Detect which cell encompasses the target text, then output its (x, y) center coordinate. 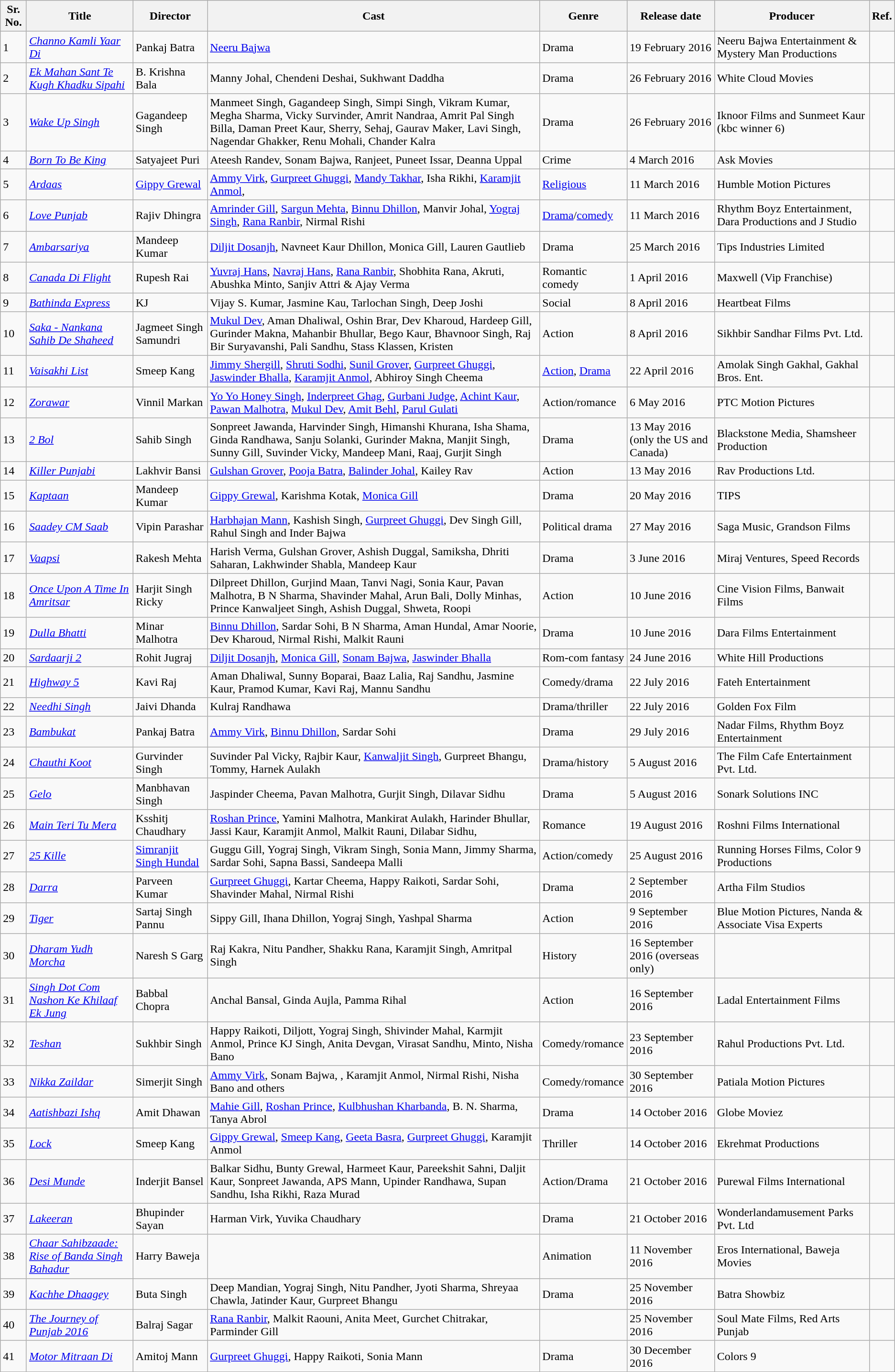
Vaapsi (79, 558)
19 (13, 633)
Artha Film Studios (792, 887)
4 March 2016 (671, 160)
22 (13, 707)
25 March 2016 (671, 247)
Manny Johal, Chendeni Deshai, Sukhwant Daddha (374, 78)
14 (13, 471)
23 (13, 732)
Kulraj Randhawa (374, 707)
Globe Moviez (792, 1112)
Once Upon A Time In Amritsar (79, 595)
Thriller (583, 1144)
Happy Raikoti, Diljott, Yograj Singh, Shivinder Mahal, Karmjit Anmol, Prince KJ Singh, Anita Devgan, Virasat Sandhu, Minto, Nisha Bano (374, 1044)
Political drama (583, 527)
Gelo (79, 794)
Kachhe Dhaagey (79, 1294)
Harish Verma, Gulshan Grover, Ashish Duggal, Samiksha, Dhriti Saharan, Lakhwinder Shabla, Mandeep Kaur (374, 558)
Eros International, Baweja Movies (792, 1256)
8 (13, 277)
29 July 2016 (671, 732)
Zorawar (79, 402)
Rom-com fantasy (583, 658)
Genre (583, 16)
Rupesh Rai (170, 277)
18 (13, 595)
37 (13, 1218)
TIPS (792, 495)
White Hill Productions (792, 658)
Naresh S Garg (170, 956)
Bambukat (79, 732)
Amit Dhawan (170, 1112)
Neeru Bajwa (374, 47)
31 (13, 1000)
27 (13, 856)
39 (13, 1294)
3 (13, 122)
1 (13, 47)
28 (13, 887)
Fateh Entertainment (792, 682)
Ref. (882, 16)
25 (13, 794)
Channo Kamli Yaar Di (79, 47)
Rohit Jugraj (170, 658)
Action/comedy (583, 856)
40 (13, 1325)
9 September 2016 (671, 918)
Sikhbir Sandhar Films Pvt. Ltd. (792, 333)
Romance (583, 824)
Cine Vision Films, Banwait Films (792, 595)
Harjit Singh Ricky (170, 595)
Sahib Singh (170, 440)
Tips Industries Limited (792, 247)
Wake Up Singh (79, 122)
11 (13, 371)
History (583, 956)
Blue Motion Pictures, Nanda & Associate Visa Experts (792, 918)
Title (79, 16)
Sr. No. (13, 16)
Lakeeran (79, 1218)
Neeru Bajwa Entertainment & Mystery Man Productions (792, 47)
12 (13, 402)
2 Bol (79, 440)
Amitoj Mann (170, 1356)
Simranjit Singh Hundal (170, 856)
Purewal Films International (792, 1181)
Saga Music, Grandson Films (792, 527)
Sonark Solutions INC (792, 794)
Highway 5 (79, 682)
7 (13, 247)
Rakesh Mehta (170, 558)
1 April 2016 (671, 277)
Ambarsariya (79, 247)
Bathinda Express (79, 302)
Golden Fox Film (792, 707)
Jagmeet Singh Samundri (170, 333)
Ekrehmat Productions (792, 1144)
13 (13, 440)
Harry Baweja (170, 1256)
30 December 2016 (671, 1356)
23 September 2016 (671, 1044)
Aatishbazi Ishq (79, 1112)
38 (13, 1256)
34 (13, 1112)
Rajiv Dhingra (170, 215)
Action/Drama (583, 1181)
Harman Virk, Yuvika Chaudhary (374, 1218)
Binnu Dhillon, Sardar Sohi, B N Sharma, Aman Hundal, Amar Noorie, Dev Kharoud, Nirmal Rishi, Malkit Rauni (374, 633)
25 August 2016 (671, 856)
Drama/comedy (583, 215)
24 June 2016 (671, 658)
Needhi Singh (79, 707)
Buta Singh (170, 1294)
Gurpreet Ghuggi, Happy Raikoti, Sonia Mann (374, 1356)
Diljit Dosanjh, Navneet Kaur Dhillon, Monica Gill, Lauren Gautlieb (374, 247)
White Cloud Movies (792, 78)
Ask Movies (792, 160)
Drama/history (583, 762)
Bhupinder Sayan (170, 1218)
Drama/thriller (583, 707)
19 February 2016 (671, 47)
10 (13, 333)
Producer (792, 16)
11 November 2016 (671, 1256)
Gippy Grewal, Smeep Kang, Geeta Basra, Gurpreet Ghuggi, Karamjit Anmol (374, 1144)
19 August 2016 (671, 824)
Gulshan Grover, Pooja Batra, Balinder Johal, Kailey Rav (374, 471)
Wonderlandamusement Parks Pvt. Ltd (792, 1218)
Vinnil Markan (170, 402)
Mahie Gill, Roshan Prince, Kulbhushan Kharbanda, B. N. Sharma, Tanya Abrol (374, 1112)
35 (13, 1144)
Babbal Chopra (170, 1000)
The Film Cafe Entertainment Pvt. Ltd. (792, 762)
Ateesh Randev, Sonam Bajwa, Ranjeet, Puneet Issar, Deanna Uppal (374, 160)
Ksshitj Chaudhary (170, 824)
Humble Motion Pictures (792, 185)
Release date (671, 16)
Heartbeat Films (792, 302)
Simerjit Singh (170, 1082)
Sukhbir Singh (170, 1044)
16 (13, 527)
33 (13, 1082)
16 September 2016 (671, 1000)
Chaar Sahibzaade: Rise of Banda Singh Bahadur (79, 1256)
Animation (583, 1256)
Diljit Dosanjh, Monica Gill, Sonam Bajwa, Jaswinder Bhalla (374, 658)
22 April 2016 (671, 371)
17 (13, 558)
Rav Productions Ltd. (792, 471)
Gurvinder Singh (170, 762)
Manbhavan Singh (170, 794)
4 (13, 160)
Director (170, 16)
Dara Films Entertainment (792, 633)
Kaptaan (79, 495)
30 (13, 956)
Deep Mandian, Yograj Singh, Nitu Pandher, Jyoti Sharma, Shreyaa Chawla, Jatinder Kaur, Gurpreet Bhangu (374, 1294)
Jaspinder Cheema, Pavan Malhotra, Gurjit Singh, Dilavar Sidhu (374, 794)
Iknoor Films and Sunmeet Kaur (kbc winner 6) (792, 122)
Singh Dot Com Nashon Ke Khilaaf Ek Jung (79, 1000)
Vaisakhi List (79, 371)
Parveen Kumar (170, 887)
Crime (583, 160)
2 September 2016 (671, 887)
27 May 2016 (671, 527)
Guggu Gill, Yograj Singh, Vikram Singh, Sonia Mann, Jimmy Sharma, Sardar Sohi, Sapna Bassi, Sandeepa Malli (374, 856)
20 May 2016 (671, 495)
Darra (79, 887)
Canada Di Flight (79, 277)
Soul Mate Films, Red Arts Punjab (792, 1325)
13 May 2016 (671, 471)
Motor Mitraan Di (79, 1356)
Amolak Singh Gakhal, Gakhal Bros. Ent. (792, 371)
Action/romance (583, 402)
Killer Punjabi (79, 471)
Gagandeep Singh (170, 122)
Balraj Sagar (170, 1325)
Sartaj Singh Pannu (170, 918)
Ammy Virk, Sonam Bajwa, , Karamjit Anmol, Nirmal Rishi, Nisha Bano and others (374, 1082)
Main Teri Tu Mera (79, 824)
Comedy/drama (583, 682)
Born To Be King (79, 160)
Miraj Ventures, Speed Records (792, 558)
The Journey of Punjab 2016 (79, 1325)
Dulla Bhatti (79, 633)
9 (13, 302)
Teshan (79, 1044)
Gurpreet Ghuggi, Kartar Cheema, Happy Raikoti, Sardar Sohi, Shavinder Mahal, Nirmal Rishi (374, 887)
6 May 2016 (671, 402)
Ardaas (79, 185)
Yuvraj Hans, Navraj Hans, Rana Ranbir, Shobhita Rana, Akruti, Abushka Minto, Sanjiv Attri & Ajay Verma (374, 277)
30 September 2016 (671, 1082)
Social (583, 302)
Cast (374, 16)
Desi Munde (79, 1181)
Inderjit Bansel (170, 1181)
Amrinder Gill, Sargun Mehta, Binnu Dhillon, Manvir Johal, Yograj Singh, Rana Ranbir, Nirmal Rishi (374, 215)
Jimmy Shergill, Shruti Sodhi, Sunil Grover, Gurpreet Ghuggi, Jaswinder Bhalla, Karamjit Anmol, Abhiroy Singh Cheema (374, 371)
Anchal Bansal, Ginda Aujla, Pamma Rihal (374, 1000)
Roshni Films International (792, 824)
Gippy Grewal (170, 185)
Vijay S. Kumar, Jasmine Kau, Tarlochan Singh, Deep Joshi (374, 302)
Romantic comedy (583, 277)
15 (13, 495)
Harbhajan Mann, Kashish Singh, Gurpreet Ghuggi, Dev Singh Gill, Rahul Singh and Inder Bajwa (374, 527)
29 (13, 918)
Ek Mahan Sant Te Kugh Khadku Sipahi (79, 78)
13 May 2016 (only the US and Canada) (671, 440)
PTC Motion Pictures (792, 402)
Batra Showbiz (792, 1294)
Ladal Entertainment Films (792, 1000)
Chauthi Koot (79, 762)
Lock (79, 1144)
Patiala Motion Pictures (792, 1082)
Jaivi Dhanda (170, 707)
41 (13, 1356)
Satyajeet Puri (170, 160)
2 (13, 78)
Love Punjab (79, 215)
Maxwell (Vip Franchise) (792, 277)
Action, Drama (583, 371)
Sippy Gill, Ihana Dhillon, Yograj Singh, Yashpal Sharma (374, 918)
Roshan Prince, Yamini Malhotra, Mankirat Aulakh, Harinder Bhullar, Jassi Kaur, Karamjit Anmol, Malkit Rauni, Dilabar Sidhu, (374, 824)
20 (13, 658)
26 (13, 824)
21 (13, 682)
3 June 2016 (671, 558)
Raj Kakra, Nitu Pandher, Shakku Rana, Karamjit Singh, Amritpal Singh (374, 956)
24 (13, 762)
16 September 2016 (overseas only) (671, 956)
6 (13, 215)
Lakhvir Bansi (170, 471)
Vipin Parashar (170, 527)
Kavi Raj (170, 682)
Ammy Virk, Gurpreet Ghuggi, Mandy Takhar, Isha Rikhi, Karamjit Anmol, (374, 185)
Gippy Grewal, Karishma Kotak, Monica Gill (374, 495)
Colors 9 (792, 1356)
Rana Ranbir, Malkit Raouni, Anita Meet, Gurchet Chitrakar, Parminder Gill (374, 1325)
Dharam Yudh Morcha (79, 956)
Ammy Virk, Binnu Dhillon, Sardar Sohi (374, 732)
Suvinder Pal Vicky, Rajbir Kaur, Kanwaljit Singh, Gurpreet Bhangu, Tommy, Harnek Aulakh (374, 762)
Nikka Zaildar (79, 1082)
25 Kille (79, 856)
KJ (170, 302)
B. Krishna Bala (170, 78)
Aman Dhaliwal, Sunny Boparai, Baaz Lalia, Raj Sandhu, Jasmine Kaur, Pramod Kumar, Kavi Raj, Mannu Sandhu (374, 682)
Rahul Productions Pvt. Ltd. (792, 1044)
Minar Malhotra (170, 633)
Sardaarji 2 (79, 658)
Tiger (79, 918)
Nadar Films, Rhythm Boyz Entertainment (792, 732)
Saadey CM Saab (79, 527)
Religious (583, 185)
32 (13, 1044)
36 (13, 1181)
Saka - Nankana Sahib De Shaheed (79, 333)
5 (13, 185)
Running Horses Films, Color 9 Productions (792, 856)
Rhythm Boyz Entertainment, Dara Productions and J Studio (792, 215)
Blackstone Media, Shamsheer Production (792, 440)
Yo Yo Honey Singh, Inderpreet Ghag, Gurbani Judge, Achint Kaur, Pawan Malhotra, Mukul Dev, Amit Behl, Parul Gulati (374, 402)
